Extract the (X, Y) coordinate from the center of the cell holding the provided text.  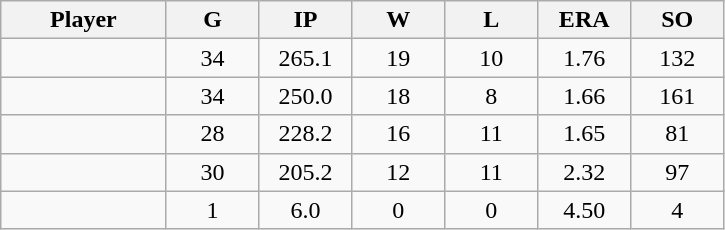
18 (398, 96)
12 (398, 172)
1.65 (584, 134)
Player (84, 20)
1 (212, 210)
228.2 (306, 134)
2.32 (584, 172)
97 (678, 172)
1.66 (584, 96)
L (492, 20)
19 (398, 58)
28 (212, 134)
205.2 (306, 172)
6.0 (306, 210)
250.0 (306, 96)
81 (678, 134)
10 (492, 58)
G (212, 20)
ERA (584, 20)
161 (678, 96)
265.1 (306, 58)
16 (398, 134)
IP (306, 20)
132 (678, 58)
8 (492, 96)
4.50 (584, 210)
30 (212, 172)
SO (678, 20)
1.76 (584, 58)
4 (678, 210)
W (398, 20)
